From the cell containing the given text, extract its center point as [x, y] coordinate. 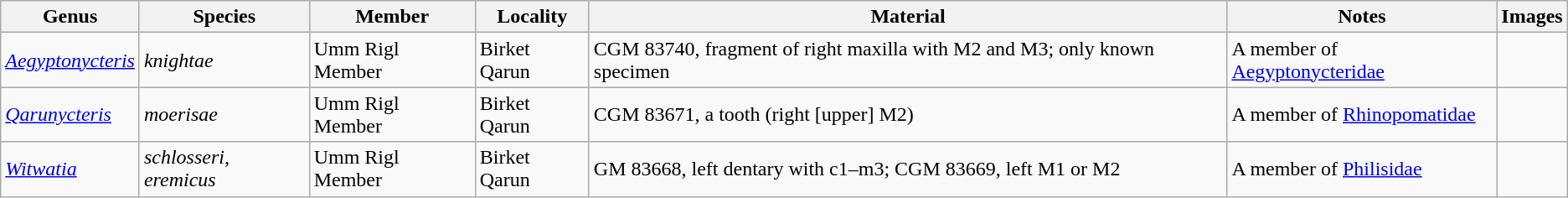
CGM 83671, a tooth (right [upper] M2) [908, 114]
Qarunycteris [70, 114]
Member [392, 17]
Locality [532, 17]
Notes [1362, 17]
Images [1532, 17]
Aegyptonycteris [70, 60]
Species [224, 17]
moerisae [224, 114]
A member of Rhinopomatidae [1362, 114]
A member of Aegyptonycteridae [1362, 60]
A member of Philisidae [1362, 169]
Genus [70, 17]
GM 83668, left dentary with c1–m3; CGM 83669, left M1 or M2 [908, 169]
Material [908, 17]
CGM 83740, fragment of right maxilla with M2 and M3; only known specimen [908, 60]
schlosseri, eremicus [224, 169]
knightae [224, 60]
Witwatia [70, 169]
